Find where the given text appears and provide that cell's center as [x, y] coordinate. 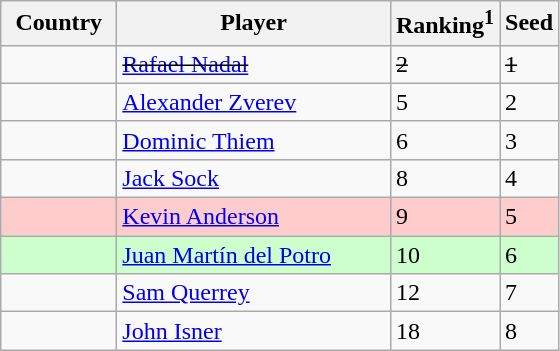
Kevin Anderson [254, 217]
Dominic Thiem [254, 140]
10 [444, 255]
9 [444, 217]
Country [59, 24]
Jack Sock [254, 178]
Player [254, 24]
4 [530, 178]
Seed [530, 24]
3 [530, 140]
Ranking1 [444, 24]
Alexander Zverev [254, 102]
1 [530, 64]
Sam Querrey [254, 293]
18 [444, 331]
12 [444, 293]
John Isner [254, 331]
Rafael Nadal [254, 64]
Juan Martín del Potro [254, 255]
7 [530, 293]
